Output the (X, Y) coordinate of the center of the cell containing the given text.  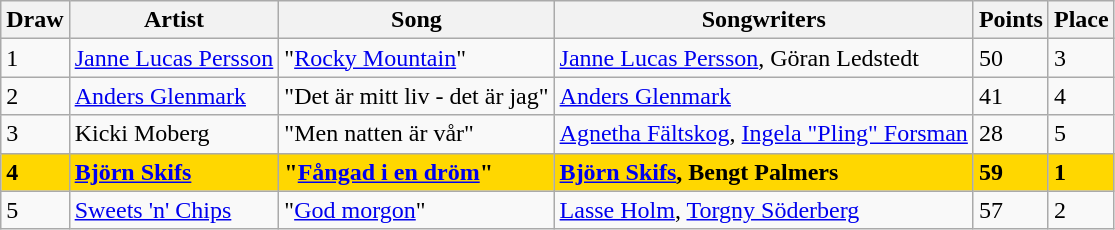
Björn Skifs (174, 172)
59 (1010, 172)
Janne Lucas Persson, Göran Ledstedt (764, 58)
Artist (174, 20)
Kicki Moberg (174, 134)
Song (416, 20)
Björn Skifs, Bengt Palmers (764, 172)
"Det är mitt liv - det är jag" (416, 96)
Draw (35, 20)
"Fångad i en dröm" (416, 172)
Janne Lucas Persson (174, 58)
50 (1010, 58)
41 (1010, 96)
Songwriters (764, 20)
Agnetha Fältskog, Ingela "Pling" Forsman (764, 134)
Lasse Holm, Torgny Söderberg (764, 210)
"Rocky Mountain" (416, 58)
Place (1081, 20)
"Men natten är vår" (416, 134)
28 (1010, 134)
Sweets 'n' Chips (174, 210)
"God morgon" (416, 210)
Points (1010, 20)
57 (1010, 210)
